Locate the cell with the specified text and output its [x, y] center coordinate. 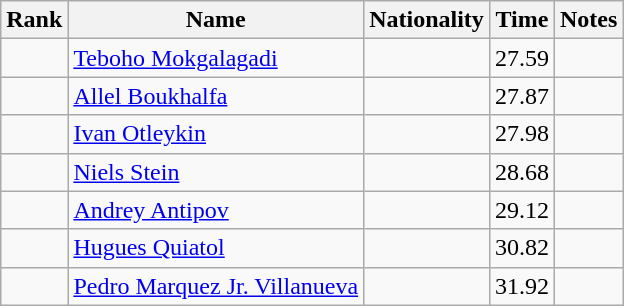
Allel Boukhalfa [216, 96]
Hugues Quiatol [216, 248]
27.87 [522, 96]
Ivan Otleykin [216, 134]
31.92 [522, 286]
28.68 [522, 172]
27.98 [522, 134]
29.12 [522, 210]
Niels Stein [216, 172]
Andrey Antipov [216, 210]
27.59 [522, 58]
Notes [588, 20]
Teboho Mokgalagadi [216, 58]
Rank [34, 20]
Pedro Marquez Jr. Villanueva [216, 286]
Name [216, 20]
Nationality [427, 20]
30.82 [522, 248]
Time [522, 20]
